Pinpoint the cell where the given text exists, returning its (x, y) midpoint coordinate. 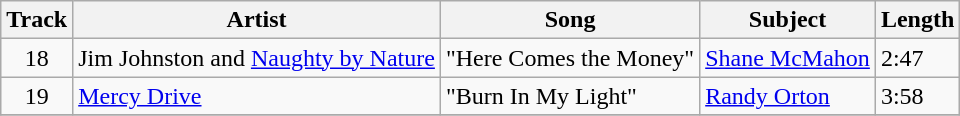
Song (570, 20)
Length (917, 20)
Track (37, 20)
19 (37, 96)
Jim Johnston and Naughty by Nature (257, 58)
Mercy Drive (257, 96)
2:47 (917, 58)
18 (37, 58)
Artist (257, 20)
Subject (788, 20)
Shane McMahon (788, 58)
Randy Orton (788, 96)
"Here Comes the Money" (570, 58)
3:58 (917, 96)
"Burn In My Light" (570, 96)
